Scan for the cell matching the given text and deliver its [x, y] coordinate at center. 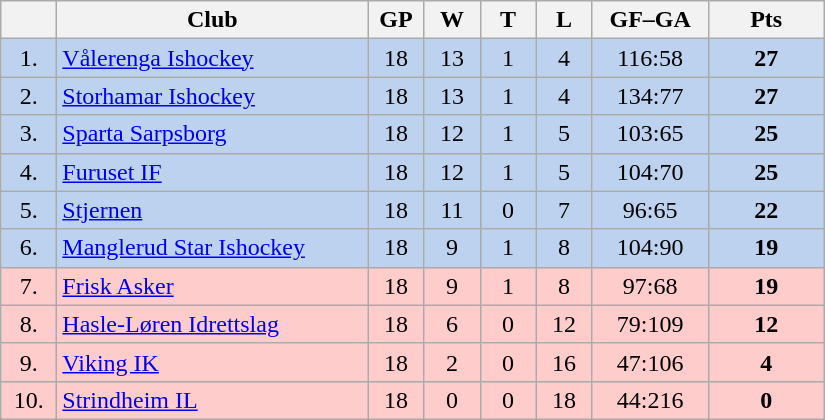
116:58 [650, 58]
44:216 [650, 400]
Storhamar Ishockey [212, 96]
9. [29, 362]
4. [29, 172]
104:90 [650, 248]
2 [452, 362]
22 [766, 210]
GF–GA [650, 20]
7. [29, 286]
16 [564, 362]
11 [452, 210]
104:70 [650, 172]
Pts [766, 20]
Sparta Sarpsborg [212, 134]
GP [396, 20]
1. [29, 58]
W [452, 20]
Furuset IF [212, 172]
96:65 [650, 210]
47:106 [650, 362]
Stjernen [212, 210]
10. [29, 400]
6. [29, 248]
3. [29, 134]
Vålerenga Ishockey [212, 58]
79:109 [650, 324]
97:68 [650, 286]
Hasle-Løren Idrettslag [212, 324]
103:65 [650, 134]
Strindheim IL [212, 400]
Frisk Asker [212, 286]
6 [452, 324]
Viking IK [212, 362]
134:77 [650, 96]
T [508, 20]
8. [29, 324]
5. [29, 210]
L [564, 20]
2. [29, 96]
7 [564, 210]
Club [212, 20]
Manglerud Star Ishockey [212, 248]
